Output the [X, Y] coordinate of the center of the cell containing the given text.  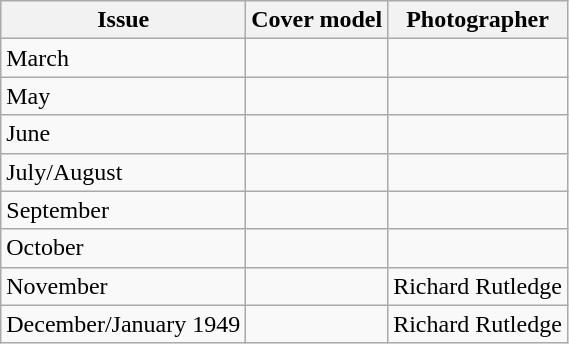
Cover model [317, 20]
November [124, 286]
May [124, 96]
July/August [124, 172]
March [124, 58]
October [124, 248]
Photographer [478, 20]
September [124, 210]
Issue [124, 20]
June [124, 134]
December/January 1949 [124, 324]
